Return [X, Y] of the center of cell containing provided text 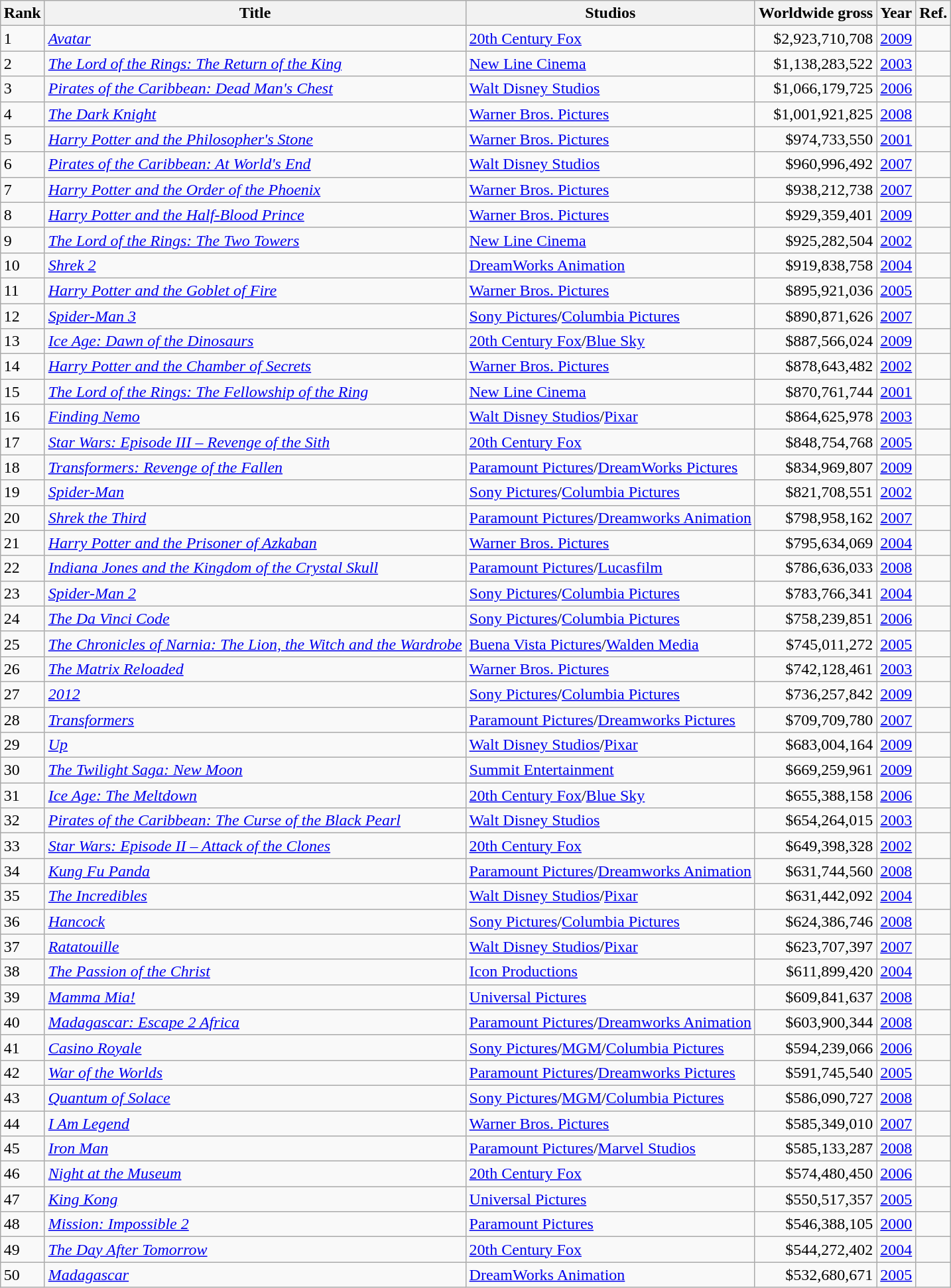
$795,634,069 [816, 543]
41 [23, 1047]
22 [23, 568]
Madagascar: Escape 2 Africa [255, 1022]
The Passion of the Christ [255, 972]
Finding Nemo [255, 417]
$870,761,744 [816, 392]
35 [23, 896]
Ref. [934, 13]
48 [23, 1224]
Spider-Man 3 [255, 316]
Shrek 2 [255, 265]
$585,133,287 [816, 1149]
Kung Fu Panda [255, 871]
$1,138,283,522 [816, 64]
Star Wars: Episode II – Attack of the Clones [255, 846]
33 [23, 846]
Rank [23, 13]
The Lord of the Rings: The Return of the King [255, 64]
$758,239,851 [816, 618]
$594,239,066 [816, 1047]
37 [23, 947]
$742,128,461 [816, 669]
$631,442,092 [816, 896]
50 [23, 1275]
21 [23, 543]
27 [23, 694]
Pirates of the Caribbean: Dead Man's Chest [255, 89]
Quantum of Solace [255, 1098]
$655,388,158 [816, 795]
$609,841,637 [816, 997]
44 [23, 1124]
I Am Legend [255, 1124]
36 [23, 921]
The Twilight Saga: New Moon [255, 770]
The Lord of the Rings: The Two Towers [255, 240]
Year [897, 13]
Worldwide gross [816, 13]
$586,090,727 [816, 1098]
$574,480,450 [816, 1174]
$585,349,010 [816, 1124]
26 [23, 669]
$1,001,921,825 [816, 114]
20 [23, 518]
$624,386,746 [816, 921]
32 [23, 821]
The Day After Tomorrow [255, 1250]
Paramount Pictures/Marvel Studios [610, 1149]
$919,838,758 [816, 265]
Harry Potter and the Chamber of Secrets [255, 367]
34 [23, 871]
2000 [897, 1224]
Buena Vista Pictures/Walden Media [610, 644]
Up [255, 745]
$960,996,492 [816, 164]
Icon Productions [610, 972]
28 [23, 719]
War of the Worlds [255, 1073]
$709,709,780 [816, 719]
Paramount Pictures/DreamWorks Pictures [610, 467]
15 [23, 392]
30 [23, 770]
7 [23, 190]
Title [255, 13]
The Incredibles [255, 896]
16 [23, 417]
Paramount Pictures [610, 1224]
$631,744,560 [816, 871]
2012 [255, 694]
47 [23, 1199]
$550,517,357 [816, 1199]
25 [23, 644]
$848,754,768 [816, 442]
The Da Vinci Code [255, 618]
Avatar [255, 38]
Pirates of the Caribbean: At World's End [255, 164]
Star Wars: Episode III – Revenge of the Sith [255, 442]
Studios [610, 13]
Indiana Jones and the Kingdom of the Crystal Skull [255, 568]
19 [23, 493]
2 [23, 64]
$611,899,420 [816, 972]
40 [23, 1022]
31 [23, 795]
$798,958,162 [816, 518]
6 [23, 164]
$591,745,540 [816, 1073]
39 [23, 997]
$669,259,961 [816, 770]
$864,625,978 [816, 417]
17 [23, 442]
$546,388,105 [816, 1224]
King Kong [255, 1199]
$2,923,710,708 [816, 38]
$654,264,015 [816, 821]
5 [23, 139]
18 [23, 467]
$603,900,344 [816, 1022]
23 [23, 593]
The Dark Knight [255, 114]
$938,212,738 [816, 190]
$1,066,179,725 [816, 89]
10 [23, 265]
$683,004,164 [816, 745]
$821,708,551 [816, 493]
49 [23, 1250]
$890,871,626 [816, 316]
The Lord of the Rings: The Fellowship of the Ring [255, 392]
Summit Entertainment [610, 770]
Mamma Mia! [255, 997]
38 [23, 972]
$887,566,024 [816, 341]
The Chronicles of Narnia: The Lion, the Witch and the Wardrobe [255, 644]
4 [23, 114]
$783,766,341 [816, 593]
Ice Age: Dawn of the Dinosaurs [255, 341]
Paramount Pictures/Lucasfilm [610, 568]
Spider-Man [255, 493]
Harry Potter and the Goblet of Fire [255, 290]
Harry Potter and the Half-Blood Prince [255, 215]
Harry Potter and the Order of the Phoenix [255, 190]
14 [23, 367]
$878,643,482 [816, 367]
$895,921,036 [816, 290]
$786,636,033 [816, 568]
$736,257,842 [816, 694]
Harry Potter and the Philosopher's Stone [255, 139]
46 [23, 1174]
13 [23, 341]
9 [23, 240]
Ratatouille [255, 947]
Transformers [255, 719]
$623,707,397 [816, 947]
3 [23, 89]
24 [23, 618]
$925,282,504 [816, 240]
Mission: Impossible 2 [255, 1224]
Transformers: Revenge of the Fallen [255, 467]
45 [23, 1149]
43 [23, 1098]
$974,733,550 [816, 139]
Hancock [255, 921]
Madagascar [255, 1275]
Shrek the Third [255, 518]
42 [23, 1073]
11 [23, 290]
Casino Royale [255, 1047]
Spider-Man 2 [255, 593]
Ice Age: The Meltdown [255, 795]
Iron Man [255, 1149]
$834,969,807 [816, 467]
$649,398,328 [816, 846]
$929,359,401 [816, 215]
$745,011,272 [816, 644]
$544,272,402 [816, 1250]
The Matrix Reloaded [255, 669]
29 [23, 745]
8 [23, 215]
Pirates of the Caribbean: The Curse of the Black Pearl [255, 821]
$532,680,671 [816, 1275]
12 [23, 316]
Night at the Museum [255, 1174]
Harry Potter and the Prisoner of Azkaban [255, 543]
1 [23, 38]
